Find where the given text appears and provide that cell's center as [x, y] coordinate. 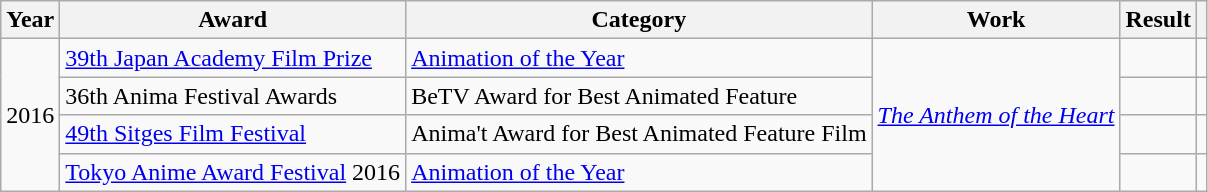
39th Japan Academy Film Prize [233, 58]
36th Anima Festival Awards [233, 96]
The Anthem of the Heart [996, 115]
Work [996, 20]
Year [30, 20]
49th Sitges Film Festival [233, 134]
2016 [30, 115]
Anima't Award for Best Animated Feature Film [639, 134]
Category [639, 20]
Result [1158, 20]
Award [233, 20]
BeTV Award for Best Animated Feature [639, 96]
Tokyo Anime Award Festival 2016 [233, 172]
